Extract the (X, Y) coordinate from the center of the cell holding the provided text.  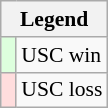
USC loss (62, 90)
USC win (62, 55)
Legend (54, 19)
